Capture the cell that displays the provided text and extract its [x, y] central coordinate. 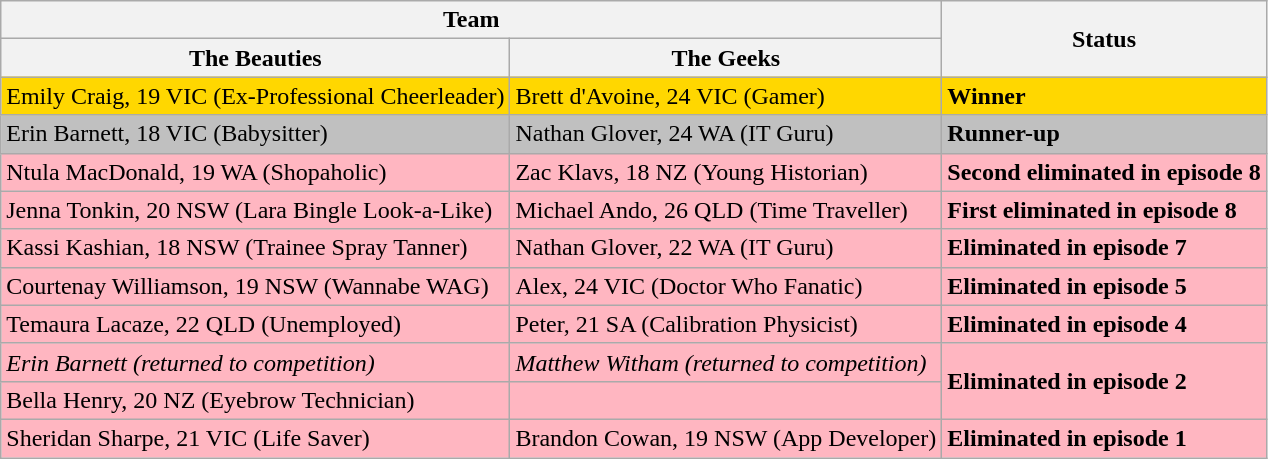
Erin Barnett (returned to competition) [256, 362]
Ntula MacDonald, 19 WA (Shopaholic) [256, 172]
Sheridan Sharpe, 21 VIC (Life Saver) [256, 438]
Michael Ando, 26 QLD (Time Traveller) [726, 210]
Zac Klavs, 18 NZ (Young Historian) [726, 172]
Winner [1104, 96]
First eliminated in episode 8 [1104, 210]
Brett d'Avoine, 24 VIC (Gamer) [726, 96]
Temaura Lacaze, 22 QLD (Unemployed) [256, 324]
Kassi Kashian, 18 NSW (Trainee Spray Tanner) [256, 248]
Emily Craig, 19 VIC (Ex-Professional Cheerleader) [256, 96]
Runner-up [1104, 134]
Eliminated in episode 7 [1104, 248]
Team [472, 20]
Nathan Glover, 24 WA (IT Guru) [726, 134]
The Geeks [726, 58]
Eliminated in episode 4 [1104, 324]
Nathan Glover, 22 WA (IT Guru) [726, 248]
Second eliminated in episode 8 [1104, 172]
Courtenay Williamson, 19 NSW (Wannabe WAG) [256, 286]
Matthew Witham (returned to competition) [726, 362]
Jenna Tonkin, 20 NSW (Lara Bingle Look-a-Like) [256, 210]
The Beauties [256, 58]
Alex, 24 VIC (Doctor Who Fanatic) [726, 286]
Bella Henry, 20 NZ (Eyebrow Technician) [256, 400]
Eliminated in episode 1 [1104, 438]
Erin Barnett, 18 VIC (Babysitter) [256, 134]
Eliminated in episode 5 [1104, 286]
Eliminated in episode 2 [1104, 381]
Status [1104, 39]
Peter, 21 SA (Calibration Physicist) [726, 324]
Brandon Cowan, 19 NSW (App Developer) [726, 438]
